Scan for the cell matching the given text and deliver its (X, Y) coordinate at center. 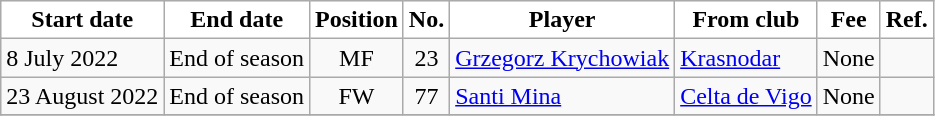
8 July 2022 (82, 58)
Celta de Vigo (746, 96)
FW (357, 96)
Ref. (906, 20)
Santi Mina (562, 96)
77 (426, 96)
Krasnodar (746, 58)
Start date (82, 20)
End date (237, 20)
Grzegorz Krychowiak (562, 58)
No. (426, 20)
Position (357, 20)
From club (746, 20)
23 (426, 58)
23 August 2022 (82, 96)
Player (562, 20)
Fee (848, 20)
MF (357, 58)
